Provide the [X, Y] coordinate of the cell's center where the given text is located.  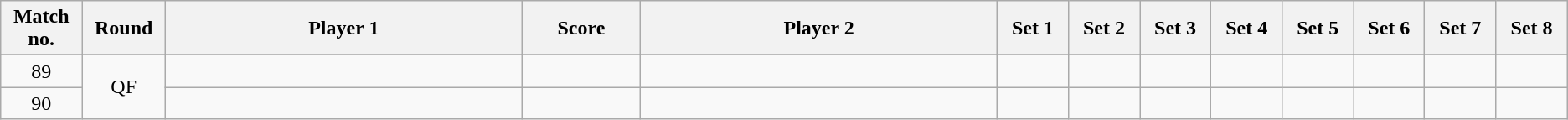
QF [124, 87]
Set 7 [1461, 29]
90 [42, 103]
Set 1 [1032, 29]
Round [124, 29]
Set 8 [1531, 29]
Player 2 [819, 29]
Set 4 [1246, 29]
Score [581, 29]
Set 6 [1389, 29]
89 [42, 71]
Set 2 [1104, 29]
Match no. [42, 29]
Player 1 [344, 29]
Set 5 [1318, 29]
Set 3 [1176, 29]
